Pinpoint the cell where the given text exists, returning its (x, y) midpoint coordinate. 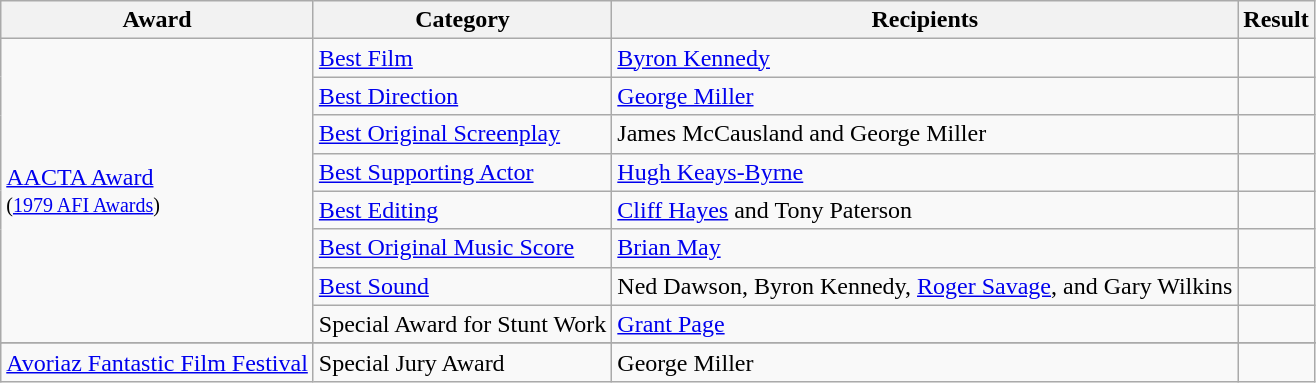
Best Original Music Score (462, 248)
Avoriaz Fantastic Film Festival (158, 362)
Best Supporting Actor (462, 172)
Byron Kennedy (925, 58)
Grant Page (925, 324)
Special Jury Award (462, 362)
Best Editing (462, 210)
Award (158, 20)
Hugh Keays-Byrne (925, 172)
Result (1276, 20)
Best Film (462, 58)
Cliff Hayes and Tony Paterson (925, 210)
Best Sound (462, 286)
Brian May (925, 248)
Special Award for Stunt Work (462, 324)
Best Original Screenplay (462, 134)
Ned Dawson, Byron Kennedy, Roger Savage, and Gary Wilkins (925, 286)
James McCausland and George Miller (925, 134)
Best Direction (462, 96)
Category (462, 20)
Recipients (925, 20)
AACTA Award(1979 AFI Awards) (158, 191)
